Provide the [X, Y] coordinate of the cell's center where the given text is located.  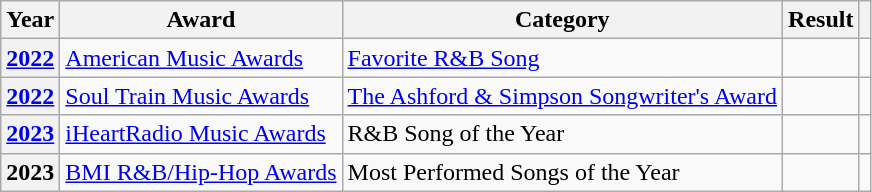
American Music Awards [201, 58]
Favorite R&B Song [562, 58]
iHeartRadio Music Awards [201, 134]
R&B Song of the Year [562, 134]
BMI R&B/Hip-Hop Awards [201, 172]
The Ashford & Simpson Songwriter's Award [562, 96]
Category [562, 20]
Year [30, 20]
Most Performed Songs of the Year [562, 172]
Award [201, 20]
Result [821, 20]
Soul Train Music Awards [201, 96]
